Pinpoint the cell where the given text exists, returning its (X, Y) midpoint coordinate. 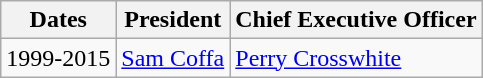
1999-2015 (58, 58)
Dates (58, 20)
Chief Executive Officer (356, 20)
Perry Crosswhite (356, 58)
Sam Coffa (173, 58)
President (173, 20)
